Locate the cell with the specified text and output its [X, Y] center coordinate. 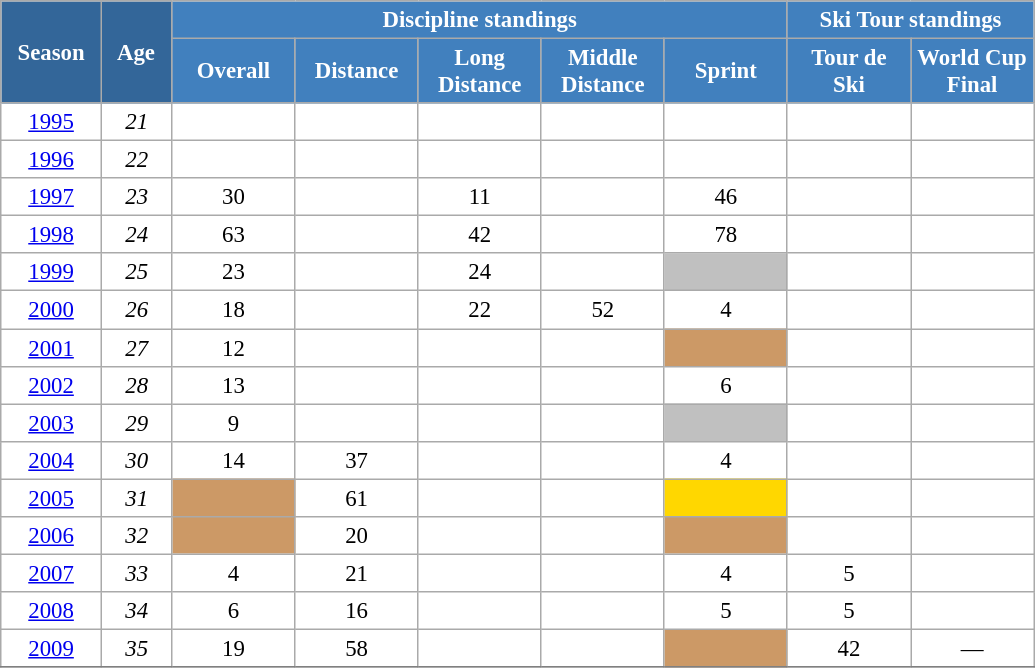
Overall [234, 72]
25 [136, 273]
63 [234, 235]
14 [234, 460]
58 [356, 648]
2004 [52, 460]
1995 [52, 122]
26 [136, 310]
78 [726, 235]
37 [356, 460]
1999 [52, 273]
Season [52, 52]
Discipline standings [480, 20]
32 [136, 536]
— [972, 648]
18 [234, 310]
61 [356, 498]
Long Distance [480, 72]
33 [136, 573]
Tour deSki [848, 72]
Sprint [726, 72]
29 [136, 423]
1998 [52, 235]
20 [356, 536]
1996 [52, 160]
Middle Distance [602, 72]
2007 [52, 573]
35 [136, 648]
Age [136, 52]
2008 [52, 611]
46 [726, 197]
19 [234, 648]
Distance [356, 72]
2009 [52, 648]
1997 [52, 197]
28 [136, 385]
52 [602, 310]
27 [136, 348]
Ski Tour standings [910, 20]
12 [234, 348]
31 [136, 498]
World CupFinal [972, 72]
16 [356, 611]
2002 [52, 385]
2003 [52, 423]
2000 [52, 310]
13 [234, 385]
34 [136, 611]
2005 [52, 498]
9 [234, 423]
2001 [52, 348]
2006 [52, 536]
11 [480, 197]
